Determine the (X, Y) coordinate at the center of the cell enclosing the given text.  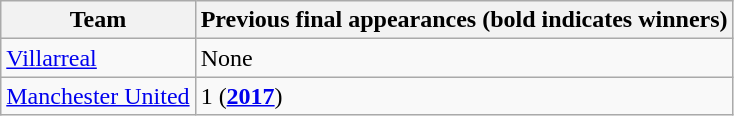
1 (2017) (464, 96)
Team (98, 20)
Villarreal (98, 58)
None (464, 58)
Manchester United (98, 96)
Previous final appearances (bold indicates winners) (464, 20)
